Return [X, Y] of the center of cell containing provided text 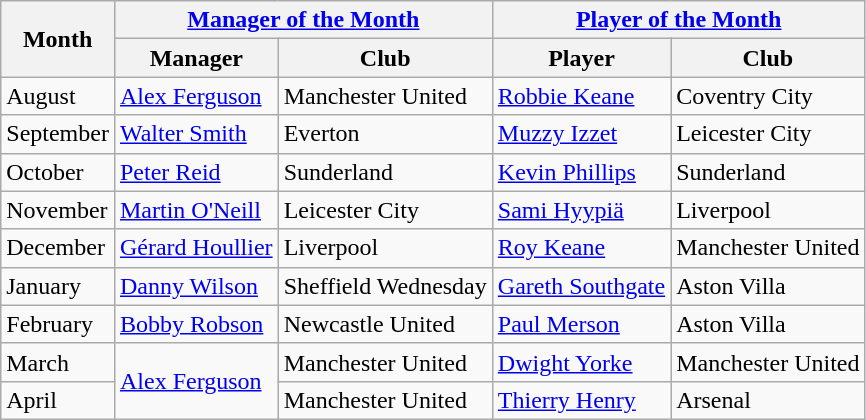
Thierry Henry [581, 400]
Peter Reid [196, 172]
Bobby Robson [196, 324]
October [58, 172]
Kevin Phillips [581, 172]
Muzzy Izzet [581, 134]
Martin O'Neill [196, 210]
March [58, 362]
Everton [385, 134]
Player of the Month [678, 20]
Paul Merson [581, 324]
Month [58, 39]
Player [581, 58]
Gareth Southgate [581, 286]
Dwight Yorke [581, 362]
Sami Hyypiä [581, 210]
December [58, 248]
Arsenal [768, 400]
Gérard Houllier [196, 248]
Coventry City [768, 96]
Newcastle United [385, 324]
Manager [196, 58]
Sheffield Wednesday [385, 286]
Walter Smith [196, 134]
Danny Wilson [196, 286]
Manager of the Month [303, 20]
April [58, 400]
November [58, 210]
Roy Keane [581, 248]
September [58, 134]
January [58, 286]
February [58, 324]
August [58, 96]
Robbie Keane [581, 96]
